Capture the cell that displays the provided text and extract its [x, y] central coordinate. 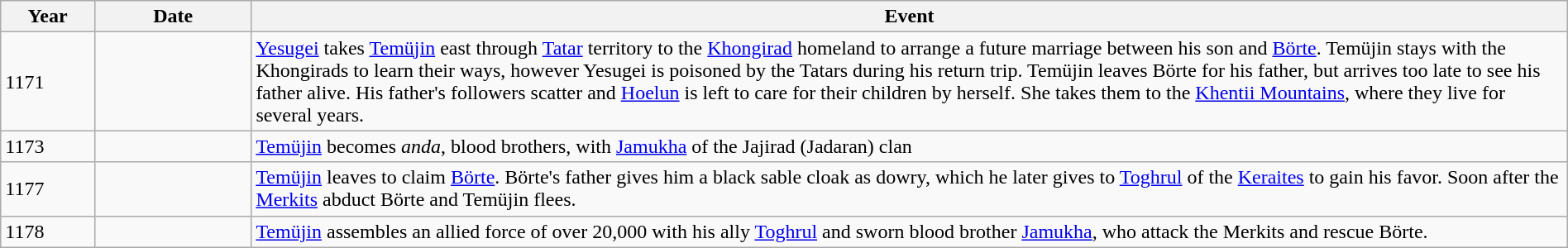
1177 [48, 188]
Date [172, 17]
1171 [48, 81]
Temüjin assembles an allied force of over 20,000 with his ally Toghrul and sworn blood brother Jamukha, who attack the Merkits and rescue Börte. [910, 231]
Event [910, 17]
1178 [48, 231]
1173 [48, 146]
Temüjin becomes anda, blood brothers, with Jamukha of the Jajirad (Jadaran) clan [910, 146]
Year [48, 17]
